Return the [X, Y] coordinate for the center point of the cell that contains the specified text.  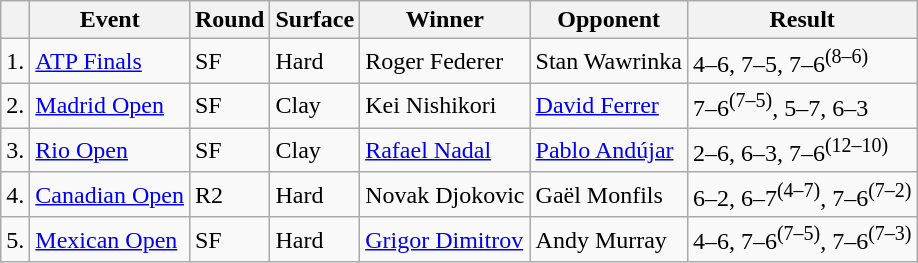
ATP Finals [110, 62]
2. [16, 106]
4–6, 7–5, 7–6(8–6) [802, 62]
Andy Murray [608, 240]
1. [16, 62]
Roger Federer [445, 62]
Rio Open [110, 150]
Winner [445, 20]
4. [16, 194]
Novak Djokovic [445, 194]
Stan Wawrinka [608, 62]
Result [802, 20]
5. [16, 240]
Surface [315, 20]
3. [16, 150]
Canadian Open [110, 194]
Madrid Open [110, 106]
6–2, 6–7(4–7), 7–6(7–2) [802, 194]
4–6, 7–6(7–5), 7–6(7–3) [802, 240]
Round [229, 20]
Mexican Open [110, 240]
7–6(7–5), 5–7, 6–3 [802, 106]
Event [110, 20]
Kei Nishikori [445, 106]
2–6, 6–3, 7–6(12–10) [802, 150]
Pablo Andújar [608, 150]
Gaël Monfils [608, 194]
Rafael Nadal [445, 150]
Grigor Dimitrov [445, 240]
Opponent [608, 20]
David Ferrer [608, 106]
R2 [229, 194]
